Capture the cell that displays the provided text and extract its [X, Y] central coordinate. 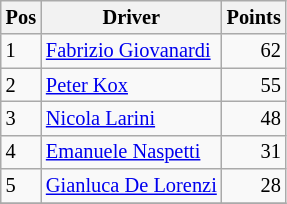
55 [254, 85]
Gianluca De Lorenzi [132, 186]
5 [21, 186]
Pos [21, 17]
2 [21, 85]
Emanuele Naspetti [132, 152]
Nicola Larini [132, 118]
1 [21, 51]
3 [21, 118]
Points [254, 17]
Driver [132, 17]
48 [254, 118]
Peter Kox [132, 85]
62 [254, 51]
31 [254, 152]
4 [21, 152]
28 [254, 186]
Fabrizio Giovanardi [132, 51]
